Identify which cell holds the provided text, then report its [x, y] central coordinate. 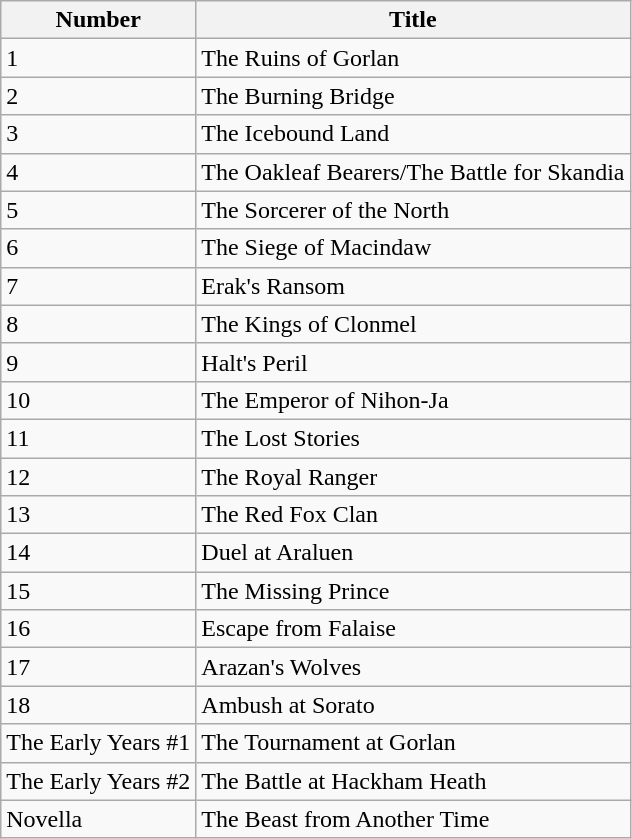
The Early Years #1 [98, 743]
Ambush at Sorato [413, 705]
7 [98, 286]
The Lost Stories [413, 438]
Duel at Araluen [413, 553]
The Oakleaf Bearers/The Battle for Skandia [413, 172]
The Red Fox Clan [413, 515]
2 [98, 96]
8 [98, 324]
14 [98, 553]
9 [98, 362]
The Icebound Land [413, 134]
The Battle at Hackham Heath [413, 781]
13 [98, 515]
The Kings of Clonmel [413, 324]
1 [98, 58]
16 [98, 629]
Erak's Ransom [413, 286]
18 [98, 705]
Novella [98, 819]
Halt's Peril [413, 362]
3 [98, 134]
Escape from Falaise [413, 629]
6 [98, 248]
15 [98, 591]
17 [98, 667]
12 [98, 477]
The Missing Prince [413, 591]
The Tournament at Gorlan [413, 743]
11 [98, 438]
Number [98, 20]
The Emperor of Nihon-Ja [413, 400]
The Royal Ranger [413, 477]
The Early Years #2 [98, 781]
Title [413, 20]
The Siege of Macindaw [413, 248]
The Burning Bridge [413, 96]
Arazan's Wolves [413, 667]
The Sorcerer of the North [413, 210]
5 [98, 210]
4 [98, 172]
The Beast from Another Time [413, 819]
10 [98, 400]
The Ruins of Gorlan [413, 58]
